Determine the [X, Y] coordinate at the center of the cell enclosing the given text.  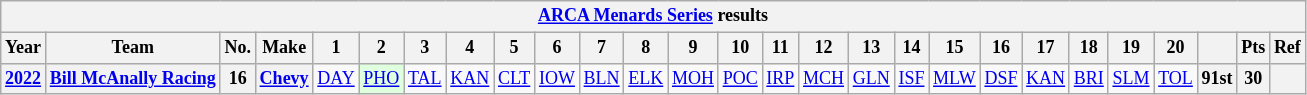
5 [514, 48]
BLN [602, 78]
20 [1176, 48]
SLM [1131, 78]
1 [336, 48]
DAY [336, 78]
BRI [1088, 78]
POC [740, 78]
Pts [1254, 48]
3 [425, 48]
Make [284, 48]
7 [602, 48]
No. [238, 48]
TOL [1176, 78]
MOH [694, 78]
8 [646, 48]
ELK [646, 78]
DSF [1001, 78]
2 [382, 48]
Bill McAnally Racing [132, 78]
CLT [514, 78]
6 [558, 48]
PHO [382, 78]
4 [470, 48]
Year [24, 48]
13 [871, 48]
Team [132, 48]
15 [954, 48]
Ref [1288, 48]
10 [740, 48]
19 [1131, 48]
12 [824, 48]
2022 [24, 78]
91st [1217, 78]
17 [1046, 48]
IRP [780, 78]
GLN [871, 78]
TAL [425, 78]
MCH [824, 78]
9 [694, 48]
30 [1254, 78]
ARCA Menards Series results [653, 16]
14 [912, 48]
ISF [912, 78]
MLW [954, 78]
Chevy [284, 78]
18 [1088, 48]
IOW [558, 78]
11 [780, 48]
